From the cell containing the given text, extract its center point as (x, y) coordinate. 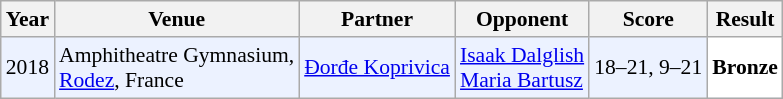
Partner (377, 19)
Opponent (522, 19)
Year (28, 19)
Venue (176, 19)
Score (648, 19)
Bronze (745, 68)
18–21, 9–21 (648, 68)
Đorđe Koprivica (377, 68)
2018 (28, 68)
Amphitheatre Gymnasium,Rodez, France (176, 68)
Isaak Dalglish Maria Bartusz (522, 68)
Result (745, 19)
